Output the [x, y] coordinate of the center of the cell containing the given text.  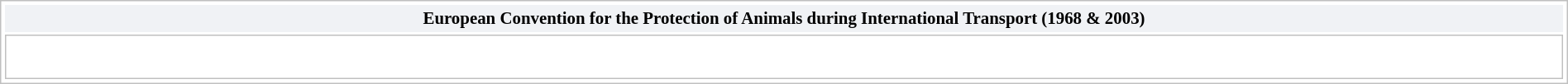
European Convention for the Protection of Animals during International Transport (1968 & 2003) [784, 18]
